Return the [x, y] coordinate for the center point of the cell that contains the specified text.  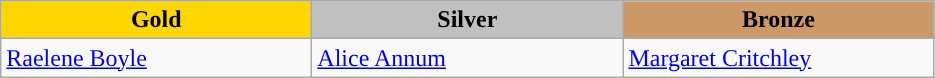
Margaret Critchley [778, 58]
Raelene Boyle [156, 58]
Alice Annum [468, 58]
Silver [468, 20]
Bronze [778, 20]
Gold [156, 20]
